From the cell containing the given text, extract its center point as [X, Y] coordinate. 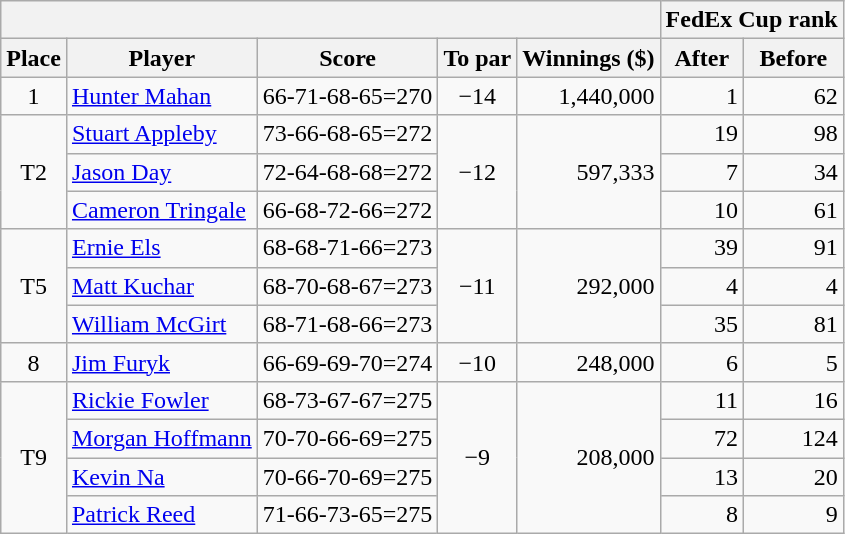
597,333 [588, 172]
7 [702, 172]
Ernie Els [162, 248]
Patrick Reed [162, 515]
9 [793, 515]
66-68-72-66=272 [348, 210]
Matt Kuchar [162, 286]
208,000 [588, 457]
William McGirt [162, 324]
81 [793, 324]
11 [702, 400]
71-66-73-65=275 [348, 515]
72 [702, 438]
62 [793, 96]
T9 [34, 457]
70-66-70-69=275 [348, 477]
16 [793, 400]
34 [793, 172]
72-64-68-68=272 [348, 172]
91 [793, 248]
70-70-66-69=275 [348, 438]
Player [162, 58]
T2 [34, 172]
68-73-67-67=275 [348, 400]
10 [702, 210]
61 [793, 210]
Before [793, 58]
66-69-69-70=274 [348, 362]
Hunter Mahan [162, 96]
Kevin Na [162, 477]
−9 [478, 457]
Winnings ($) [588, 58]
124 [793, 438]
19 [702, 134]
−12 [478, 172]
Jim Furyk [162, 362]
68-71-68-66=273 [348, 324]
−11 [478, 286]
39 [702, 248]
68-68-71-66=273 [348, 248]
Jason Day [162, 172]
Place [34, 58]
248,000 [588, 362]
66-71-68-65=270 [348, 96]
68-70-68-67=273 [348, 286]
FedEx Cup rank [752, 20]
292,000 [588, 286]
−14 [478, 96]
Rickie Fowler [162, 400]
13 [702, 477]
To par [478, 58]
After [702, 58]
73-66-68-65=272 [348, 134]
Cameron Tringale [162, 210]
Score [348, 58]
T5 [34, 286]
Morgan Hoffmann [162, 438]
Stuart Appleby [162, 134]
98 [793, 134]
1,440,000 [588, 96]
−10 [478, 362]
5 [793, 362]
35 [702, 324]
20 [793, 477]
6 [702, 362]
